For the text-containing cell, return its midpoint in [x, y] coordinate format. 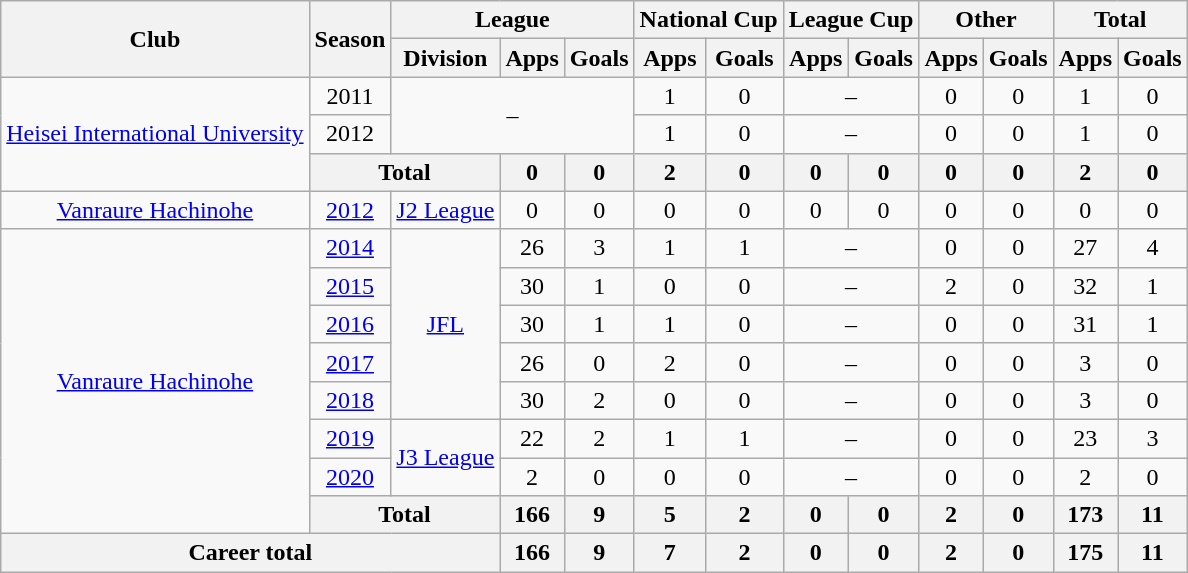
Division [446, 58]
31 [1085, 324]
JFL [446, 324]
2015 [350, 286]
23 [1085, 438]
2017 [350, 362]
2011 [350, 96]
2020 [350, 477]
4 [1153, 248]
175 [1085, 553]
2018 [350, 400]
National Cup [708, 20]
Club [155, 39]
7 [670, 553]
173 [1085, 515]
27 [1085, 248]
League [512, 20]
2016 [350, 324]
2019 [350, 438]
Career total [250, 553]
5 [670, 515]
J2 League [446, 210]
J3 League [446, 457]
22 [532, 438]
League Cup [851, 20]
2014 [350, 248]
Heisei International University [155, 134]
Season [350, 39]
32 [1085, 286]
Other [986, 20]
